Find where the given text appears and provide that cell's center as (X, Y) coordinate. 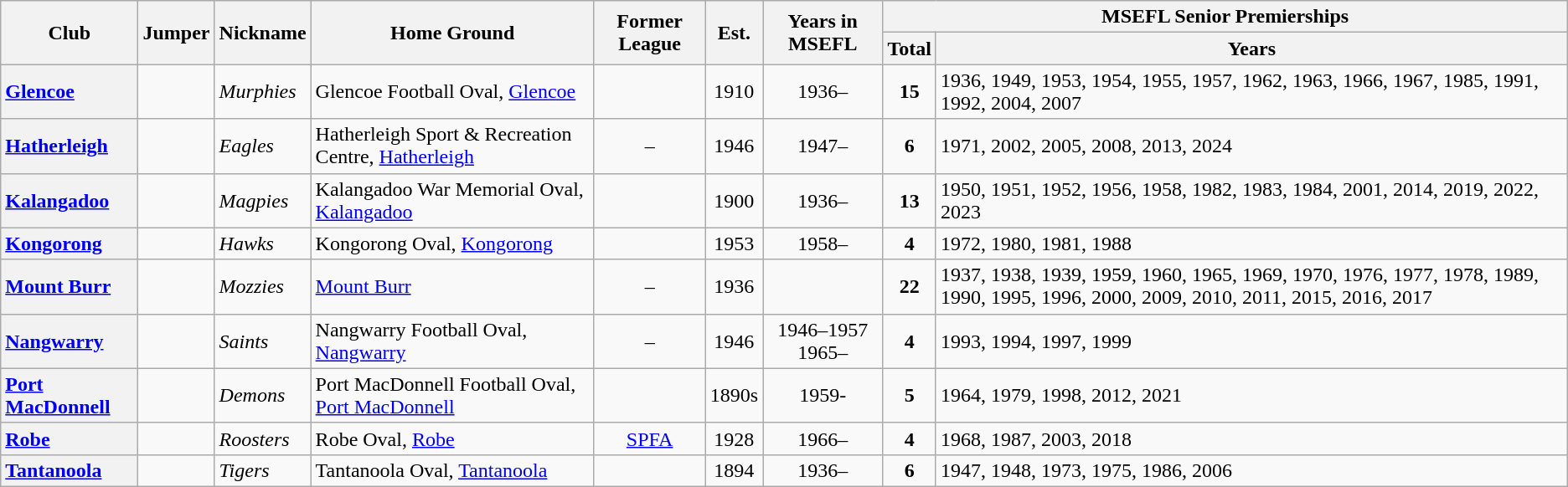
Est. (734, 33)
Nangwarry Football Oval, Nangwarry (452, 341)
Saints (263, 341)
1890s (734, 395)
Magpies (263, 201)
Murphies (263, 92)
Kongorong (70, 243)
1953 (734, 243)
Nickname (263, 33)
1993, 1994, 1997, 1999 (1251, 341)
Hatherleigh Sport & Recreation Centre, Hatherleigh (452, 146)
Tantanoola Oval, Tantanoola (452, 470)
Glencoe (70, 92)
Years (1251, 49)
Demons (263, 395)
Port MacDonnell (70, 395)
1910 (734, 92)
Kalangadoo (70, 201)
1900 (734, 201)
1958– (823, 243)
1947– (823, 146)
Hawks (263, 243)
1928 (734, 438)
Club (70, 33)
1894 (734, 470)
1968, 1987, 2003, 2018 (1251, 438)
5 (910, 395)
1937, 1938, 1939, 1959, 1960, 1965, 1969, 1970, 1976, 1977, 1978, 1989, 1990, 1995, 1996, 2000, 2009, 2010, 2011, 2015, 2016, 2017 (1251, 286)
15 (910, 92)
Robe Oval, Robe (452, 438)
1947, 1948, 1973, 1975, 1986, 2006 (1251, 470)
Total (910, 49)
Hatherleigh (70, 146)
Robe (70, 438)
Former League (650, 33)
Jumper (176, 33)
Port MacDonnell Football Oval, Port MacDonnell (452, 395)
SPFA (650, 438)
Eagles (263, 146)
Glencoe Football Oval, Glencoe (452, 92)
22 (910, 286)
1966– (823, 438)
13 (910, 201)
Home Ground (452, 33)
1950, 1951, 1952, 1956, 1958, 1982, 1983, 1984, 2001, 2014, 2019, 2022, 2023 (1251, 201)
Kongorong Oval, Kongorong (452, 243)
1936, 1949, 1953, 1954, 1955, 1957, 1962, 1963, 1966, 1967, 1985, 1991, 1992, 2004, 2007 (1251, 92)
1971, 2002, 2005, 2008, 2013, 2024 (1251, 146)
MSEFL Senior Premierships (1225, 17)
Tigers (263, 470)
1959- (823, 395)
Mozzies (263, 286)
Nangwarry (70, 341)
1946–1957 1965– (823, 341)
1936 (734, 286)
Kalangadoo War Memorial Oval, Kalangadoo (452, 201)
1964, 1979, 1998, 2012, 2021 (1251, 395)
Tantanoola (70, 470)
Roosters (263, 438)
Years in MSEFL (823, 33)
1972, 1980, 1981, 1988 (1251, 243)
